Identify which cell holds the provided text, then report its (X, Y) central coordinate. 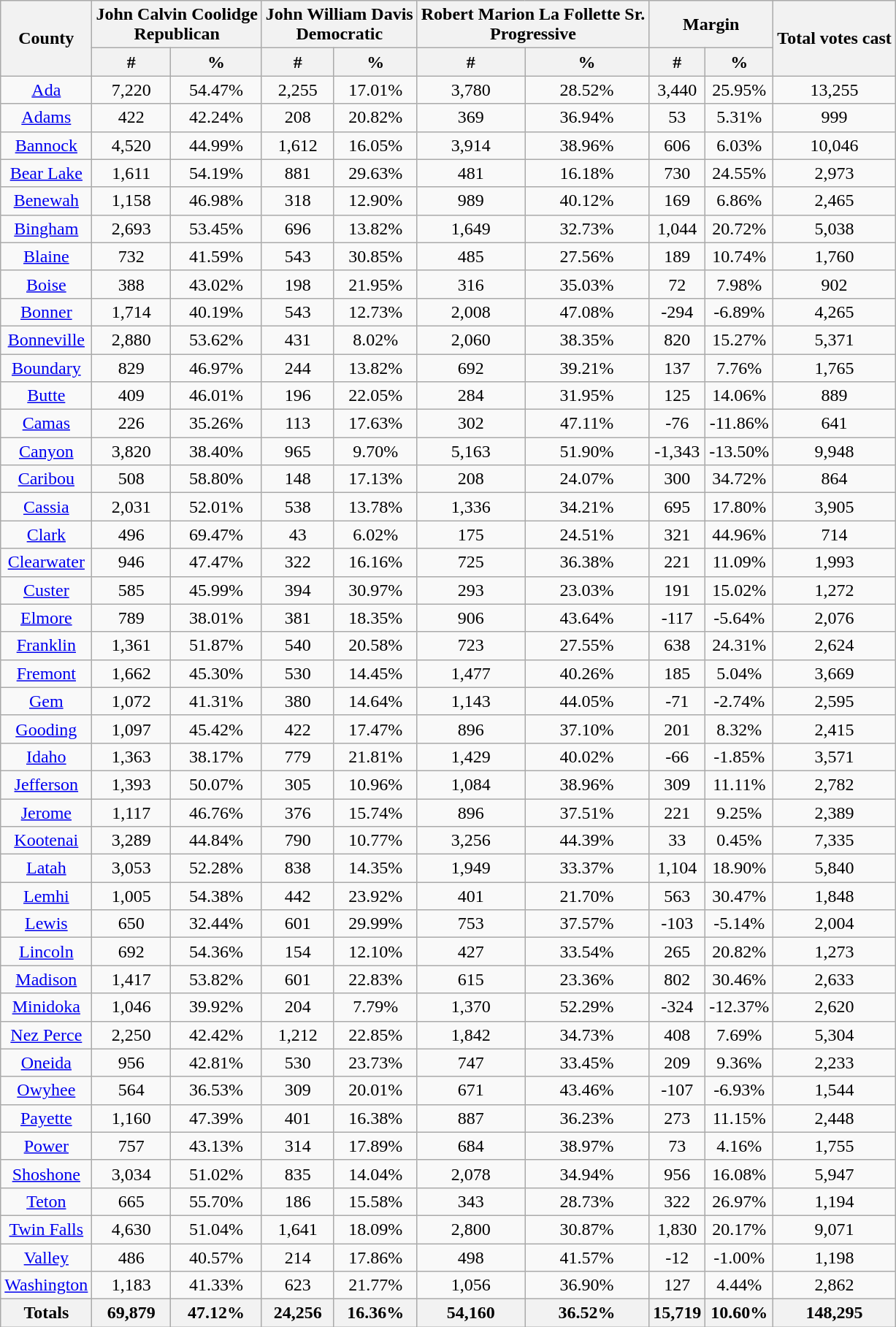
Robert Marion La Follette Sr.Progressive (533, 25)
10.74% (739, 256)
2,862 (835, 1285)
1,641 (298, 1229)
33.37% (586, 868)
51.02% (216, 1174)
44.84% (216, 841)
2,633 (835, 979)
38.35% (586, 340)
1,273 (835, 952)
14.64% (375, 701)
2,233 (835, 1063)
1,158 (131, 201)
Franklin (47, 646)
585 (131, 590)
3,669 (835, 673)
26.97% (739, 1201)
36.38% (586, 562)
21.95% (375, 284)
127 (678, 1285)
36.90% (586, 1285)
0.45% (739, 841)
5,947 (835, 1174)
4.16% (739, 1146)
226 (131, 424)
52.01% (216, 507)
321 (678, 535)
300 (678, 479)
318 (298, 201)
5.04% (739, 673)
1,046 (131, 1007)
1,429 (470, 757)
16.38% (375, 1118)
5,304 (835, 1035)
34.72% (739, 479)
671 (470, 1090)
Lemhi (47, 896)
24.07% (586, 479)
Camas (47, 424)
20.17% (739, 1229)
14.45% (375, 673)
137 (678, 367)
16.36% (375, 1313)
6.03% (739, 145)
54.19% (216, 173)
113 (298, 424)
72 (678, 284)
53.62% (216, 340)
2,078 (470, 1174)
4.44% (739, 1285)
20.72% (739, 229)
3,053 (131, 868)
-12.37% (739, 1007)
Caribou (47, 479)
2,250 (131, 1035)
696 (298, 229)
7.79% (375, 1007)
4,520 (131, 145)
790 (298, 841)
-76 (678, 424)
835 (298, 1174)
496 (131, 535)
53.45% (216, 229)
Washington (47, 1285)
16.18% (586, 173)
Kootenai (47, 841)
Payette (47, 1118)
Teton (47, 1201)
Bonner (47, 312)
293 (470, 590)
55.70% (216, 1201)
10.60% (739, 1313)
1,417 (131, 979)
9,948 (835, 451)
31.95% (586, 396)
Boise (47, 284)
7,220 (131, 90)
Clark (47, 535)
1,363 (131, 757)
-6.93% (739, 1090)
20.58% (375, 646)
1,084 (470, 784)
Valley (47, 1257)
14.35% (375, 868)
-1,343 (678, 451)
2,620 (835, 1007)
732 (131, 256)
409 (131, 396)
1,005 (131, 896)
9,071 (835, 1229)
2,389 (835, 813)
1,370 (470, 1007)
16.05% (375, 145)
305 (298, 784)
42.42% (216, 1035)
244 (298, 367)
Adams (47, 118)
1,183 (131, 1285)
30.87% (586, 1229)
54.36% (216, 952)
33 (678, 841)
2,255 (298, 90)
39.21% (586, 367)
1,612 (298, 145)
1,056 (470, 1285)
1,765 (835, 367)
Margin (711, 25)
684 (470, 1146)
43.64% (586, 618)
2,973 (835, 173)
Ada (47, 90)
8.32% (739, 729)
946 (131, 562)
7.76% (739, 367)
1,611 (131, 173)
4,630 (131, 1229)
6.02% (375, 535)
12.73% (375, 312)
1,393 (131, 784)
69,879 (131, 1313)
9.25% (739, 813)
606 (678, 145)
Canyon (47, 451)
40.26% (586, 673)
3,914 (470, 145)
189 (678, 256)
1,198 (835, 1257)
148,295 (835, 1313)
45.99% (216, 590)
209 (678, 1063)
15,719 (678, 1313)
753 (470, 924)
Madison (47, 979)
38.97% (586, 1146)
273 (678, 1118)
1,544 (835, 1090)
37.10% (586, 729)
1,830 (678, 1229)
43 (298, 535)
989 (470, 201)
28.52% (586, 90)
-324 (678, 1007)
695 (678, 507)
381 (298, 618)
50.07% (216, 784)
-117 (678, 618)
51.90% (586, 451)
46.98% (216, 201)
-5.64% (739, 618)
-2.74% (739, 701)
38.01% (216, 618)
10.96% (375, 784)
County (47, 38)
Benewah (47, 201)
44.96% (739, 535)
Gooding (47, 729)
615 (470, 979)
5,038 (835, 229)
427 (470, 952)
1,143 (470, 701)
1,072 (131, 701)
51.04% (216, 1229)
198 (298, 284)
1,361 (131, 646)
881 (298, 173)
Total votes cast (835, 38)
17.01% (375, 90)
838 (298, 868)
28.73% (586, 1201)
999 (835, 118)
23.36% (586, 979)
21.70% (586, 896)
665 (131, 1201)
Boundary (47, 367)
1,044 (678, 229)
17.63% (375, 424)
34.21% (586, 507)
11.15% (739, 1118)
Gem (47, 701)
508 (131, 479)
-11.86% (739, 424)
38.40% (216, 451)
12.10% (375, 952)
3,289 (131, 841)
757 (131, 1146)
15.27% (739, 340)
Idaho (47, 757)
10,046 (835, 145)
5,371 (835, 340)
2,782 (835, 784)
46.01% (216, 396)
2,693 (131, 229)
35.26% (216, 424)
73 (678, 1146)
540 (298, 646)
723 (470, 646)
41.57% (586, 1257)
Totals (47, 1313)
9.70% (375, 451)
1,336 (470, 507)
284 (470, 396)
14.06% (739, 396)
2,415 (835, 729)
21.77% (375, 1285)
2,008 (470, 312)
Fremont (47, 673)
15.58% (375, 1201)
906 (470, 618)
2,800 (470, 1229)
154 (298, 952)
15.74% (375, 813)
2,004 (835, 924)
43.13% (216, 1146)
-12 (678, 1257)
1,848 (835, 896)
47.11% (586, 424)
498 (470, 1257)
18.90% (739, 868)
11.09% (739, 562)
485 (470, 256)
169 (678, 201)
1,649 (470, 229)
40.12% (586, 201)
2,031 (131, 507)
-1.85% (739, 757)
185 (678, 673)
45.30% (216, 673)
623 (298, 1285)
1,104 (678, 868)
33.54% (586, 952)
14.04% (375, 1174)
41.59% (216, 256)
889 (835, 396)
58.80% (216, 479)
22.05% (375, 396)
820 (678, 340)
27.56% (586, 256)
24,256 (298, 1313)
408 (678, 1035)
1,160 (131, 1118)
17.86% (375, 1257)
36.53% (216, 1090)
486 (131, 1257)
265 (678, 952)
13.78% (375, 507)
Nez Perce (47, 1035)
-107 (678, 1090)
Clearwater (47, 562)
7.69% (739, 1035)
52.29% (586, 1007)
214 (298, 1257)
38.17% (216, 757)
44.99% (216, 145)
1,477 (470, 673)
1,117 (131, 813)
-103 (678, 924)
302 (470, 424)
John Calvin CoolidgeRepublican (177, 25)
Minidoka (47, 1007)
-71 (678, 701)
Bingham (47, 229)
32.73% (586, 229)
5,163 (470, 451)
Latah (47, 868)
34.94% (586, 1174)
47.47% (216, 562)
Elmore (47, 618)
4,265 (835, 312)
44.39% (586, 841)
Lewis (47, 924)
1,760 (835, 256)
1,949 (470, 868)
125 (678, 396)
17.13% (375, 479)
2,076 (835, 618)
47.12% (216, 1313)
43.46% (586, 1090)
39.92% (216, 1007)
3,034 (131, 1174)
33.45% (586, 1063)
40.57% (216, 1257)
2,060 (470, 340)
18.09% (375, 1229)
380 (298, 701)
21.81% (375, 757)
Blaine (47, 256)
34.73% (586, 1035)
394 (298, 590)
5,840 (835, 868)
36.52% (586, 1313)
965 (298, 451)
1,097 (131, 729)
37.51% (586, 813)
789 (131, 618)
Jefferson (47, 784)
9.36% (739, 1063)
John William DavisDemocratic (339, 25)
3,440 (678, 90)
-5.14% (739, 924)
Jerome (47, 813)
16.16% (375, 562)
47.08% (586, 312)
802 (678, 979)
1,842 (470, 1035)
2,624 (835, 646)
13,255 (835, 90)
Cassia (47, 507)
887 (470, 1118)
29.63% (375, 173)
2,880 (131, 340)
15.02% (739, 590)
1,755 (835, 1146)
47.39% (216, 1118)
25.95% (739, 90)
314 (298, 1146)
714 (835, 535)
20.01% (375, 1090)
638 (678, 646)
54.38% (216, 896)
481 (470, 173)
10.77% (375, 841)
1,194 (835, 1201)
36.23% (586, 1118)
22.83% (375, 979)
2,465 (835, 201)
730 (678, 173)
43.02% (216, 284)
27.55% (586, 646)
Power (47, 1146)
41.33% (216, 1285)
Shoshone (47, 1174)
30.97% (375, 590)
Bonneville (47, 340)
41.31% (216, 701)
46.97% (216, 367)
201 (678, 729)
52.28% (216, 868)
42.81% (216, 1063)
7.98% (739, 284)
725 (470, 562)
Bannock (47, 145)
2,448 (835, 1118)
3,256 (470, 841)
24.55% (739, 173)
30.46% (739, 979)
69.47% (216, 535)
3,780 (470, 90)
54.47% (216, 90)
17.89% (375, 1146)
Twin Falls (47, 1229)
-13.50% (739, 451)
388 (131, 284)
30.85% (375, 256)
563 (678, 896)
46.76% (216, 813)
12.90% (375, 201)
17.80% (739, 507)
3,571 (835, 757)
40.02% (586, 757)
747 (470, 1063)
16.08% (739, 1174)
Lincoln (47, 952)
829 (131, 367)
196 (298, 396)
650 (131, 924)
32.44% (216, 924)
1,993 (835, 562)
17.47% (375, 729)
36.94% (586, 118)
23.73% (375, 1063)
53 (678, 118)
5.31% (739, 118)
-66 (678, 757)
11.11% (739, 784)
431 (298, 340)
641 (835, 424)
-6.89% (739, 312)
24.31% (739, 646)
-1.00% (739, 1257)
40.19% (216, 312)
Owyhee (47, 1090)
51.87% (216, 646)
30.47% (739, 896)
54,160 (470, 1313)
442 (298, 896)
53.82% (216, 979)
175 (470, 535)
186 (298, 1201)
3,905 (835, 507)
2,595 (835, 701)
23.03% (586, 590)
316 (470, 284)
Bear Lake (47, 173)
45.42% (216, 729)
Butte (47, 396)
148 (298, 479)
1,714 (131, 312)
-294 (678, 312)
44.05% (586, 701)
7,335 (835, 841)
1,272 (835, 590)
191 (678, 590)
1,662 (131, 673)
29.99% (375, 924)
8.02% (375, 340)
Custer (47, 590)
42.24% (216, 118)
37.57% (586, 924)
779 (298, 757)
6.86% (739, 201)
204 (298, 1007)
902 (835, 284)
376 (298, 813)
343 (470, 1201)
864 (835, 479)
1,212 (298, 1035)
22.85% (375, 1035)
24.51% (586, 535)
35.03% (586, 284)
23.92% (375, 896)
564 (131, 1090)
Oneida (47, 1063)
538 (298, 507)
18.35% (375, 618)
369 (470, 118)
3,820 (131, 451)
